Capture the cell that displays the provided text and extract its (x, y) central coordinate. 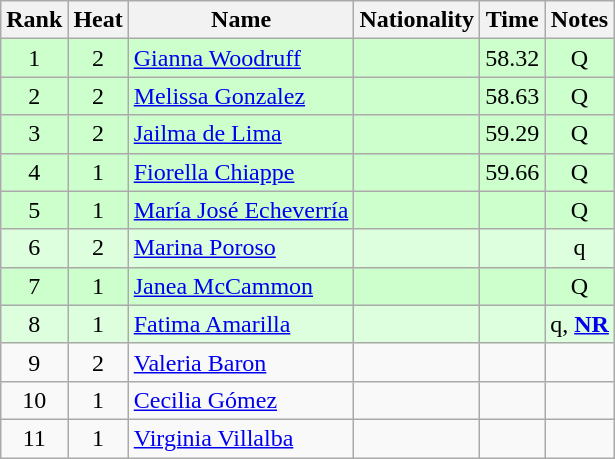
Rank (34, 20)
Jailma de Lima (241, 134)
Notes (580, 20)
Janea McCammon (241, 286)
Heat (98, 20)
59.66 (512, 172)
Melissa Gonzalez (241, 96)
3 (34, 134)
Time (512, 20)
María José Echeverría (241, 210)
Virginia Villalba (241, 438)
Name (241, 20)
58.32 (512, 58)
Fiorella Chiappe (241, 172)
q (580, 248)
Gianna Woodruff (241, 58)
6 (34, 248)
8 (34, 324)
Nationality (417, 20)
Fatima Amarilla (241, 324)
5 (34, 210)
11 (34, 438)
58.63 (512, 96)
10 (34, 400)
7 (34, 286)
Marina Poroso (241, 248)
59.29 (512, 134)
Valeria Baron (241, 362)
9 (34, 362)
Cecilia Gómez (241, 400)
4 (34, 172)
q, NR (580, 324)
